Determine the (X, Y) coordinate at the center of the cell enclosing the given text.  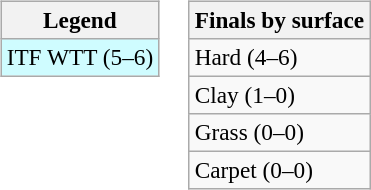
ITF WTT (5–6) (80, 57)
Carpet (0–0) (279, 171)
Grass (0–0) (279, 133)
Legend (80, 20)
Finals by surface (279, 20)
Hard (4–6) (279, 57)
Clay (1–0) (279, 95)
